Provide the [X, Y] coordinate of the cell's center where the given text is located.  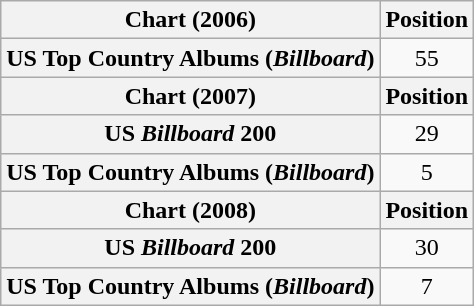
Chart (2007) [190, 96]
30 [427, 248]
5 [427, 172]
7 [427, 286]
Chart (2008) [190, 210]
29 [427, 134]
55 [427, 58]
Chart (2006) [190, 20]
